Output the [X, Y] coordinate of the center of the cell containing the given text.  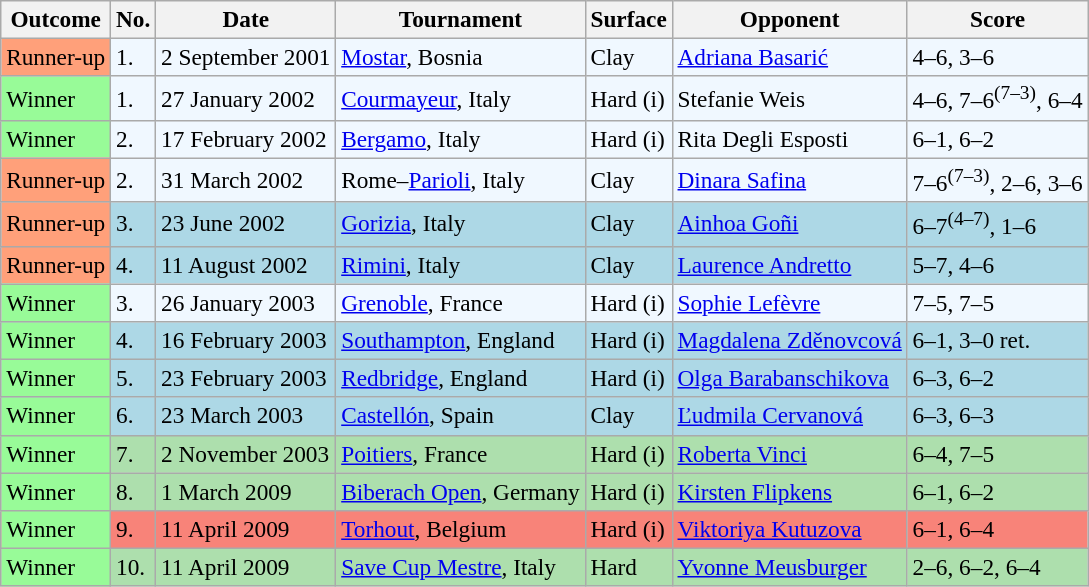
Viktoriya Kutuzova [790, 529]
Bergamo, Italy [460, 139]
7–5, 7–5 [998, 303]
6. [134, 416]
6–4, 7–5 [998, 454]
Save Cup Mestre, Italy [460, 567]
6–3, 6–3 [998, 416]
Laurence Andretto [790, 265]
Courmayeur, Italy [460, 98]
No. [134, 19]
5. [134, 378]
Surface [628, 19]
6–7(4–7), 1–6 [998, 224]
Rimini, Italy [460, 265]
Southampton, England [460, 340]
16 February 2003 [246, 340]
26 January 2003 [246, 303]
Stefanie Weis [790, 98]
2 November 2003 [246, 454]
Olga Barabanschikova [790, 378]
Roberta Vinci [790, 454]
Hard [628, 567]
17 February 2002 [246, 139]
Redbridge, England [460, 378]
27 January 2002 [246, 98]
Magdalena Zděnovcová [790, 340]
8. [134, 491]
2–6, 6–2, 6–4 [998, 567]
6–3, 6–2 [998, 378]
2 September 2001 [246, 57]
23 March 2003 [246, 416]
Opponent [790, 19]
Dinara Safina [790, 180]
Rita Degli Esposti [790, 139]
6–1, 3–0 ret. [998, 340]
Poitiers, France [460, 454]
Biberach Open, Germany [460, 491]
Sophie Lefèvre [790, 303]
1 March 2009 [246, 491]
31 March 2002 [246, 180]
Ainhoa Goñi [790, 224]
4–6, 3–6 [998, 57]
4–6, 7–6(7–3), 6–4 [998, 98]
Outcome [56, 19]
Score [998, 19]
Ľudmila Cervanová [790, 416]
Adriana Basarić [790, 57]
7–6(7–3), 2–6, 3–6 [998, 180]
Tournament [460, 19]
Rome–Parioli, Italy [460, 180]
Yvonne Meusburger [790, 567]
10. [134, 567]
Torhout, Belgium [460, 529]
9. [134, 529]
Castellón, Spain [460, 416]
6–1, 6–4 [998, 529]
5–7, 4–6 [998, 265]
Grenoble, France [460, 303]
Kirsten Flipkens [790, 491]
Mostar, Bosnia [460, 57]
23 June 2002 [246, 224]
7. [134, 454]
Gorizia, Italy [460, 224]
23 February 2003 [246, 378]
Date [246, 19]
11 August 2002 [246, 265]
